Return the [X, Y] coordinate for the center point of the cell that contains the specified text.  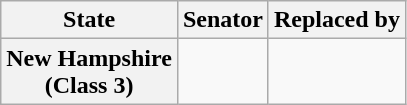
Senator [222, 20]
State [90, 20]
New Hampshire(Class 3) [90, 72]
Replaced by [336, 20]
